Output the (X, Y) coordinate of the center of the cell containing the given text.  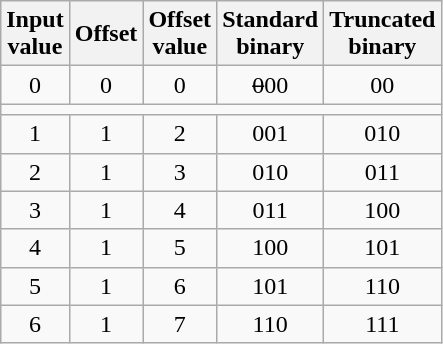
7 (180, 324)
Offsetvalue (180, 34)
Offset (106, 34)
111 (382, 324)
Standardbinary (270, 34)
Inputvalue (35, 34)
000 (270, 85)
001 (270, 134)
Truncatedbinary (382, 34)
00 (382, 85)
